Capture the cell that displays the provided text and extract its (x, y) central coordinate. 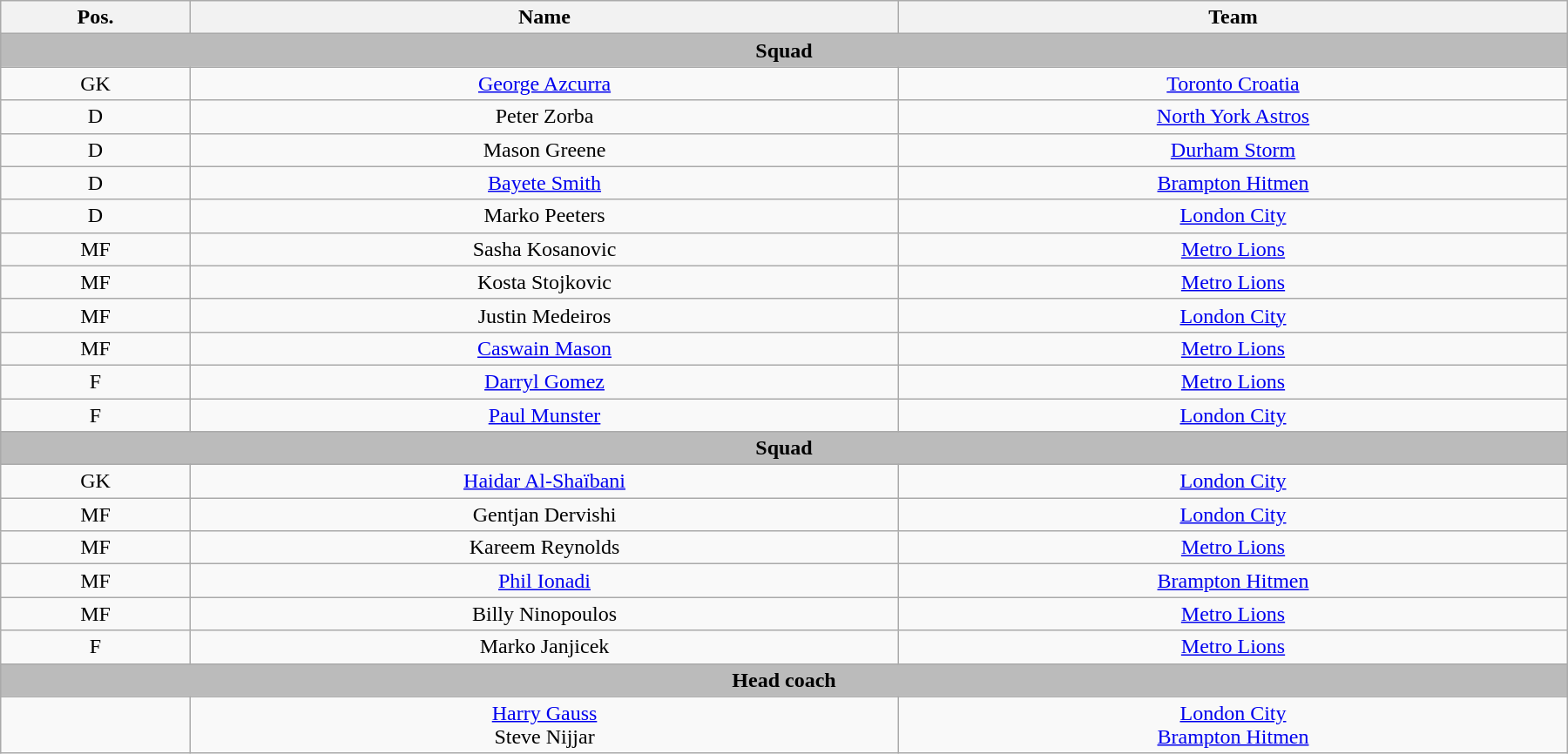
Toronto Croatia (1233, 84)
Durham Storm (1233, 150)
Marko Janjicek (544, 647)
Caswain Mason (544, 348)
Pos. (96, 17)
Bayete Smith (544, 183)
George Azcurra (544, 84)
Name (544, 17)
Team (1233, 17)
Darryl Gomez (544, 381)
Harry Gauss Steve Nijjar (544, 724)
Marko Peeters (544, 216)
Kareem Reynolds (544, 548)
Peter Zorba (544, 117)
Phil Ionadi (544, 581)
Kosta Stojkovic (544, 282)
Gentjan Dervishi (544, 515)
Billy Ninopoulos (544, 614)
Head coach (784, 680)
London City Brampton Hitmen (1233, 724)
Sasha Kosanovic (544, 249)
Paul Munster (544, 415)
Justin Medeiros (544, 315)
North York Astros (1233, 117)
Haidar Al-Shaïbani (544, 481)
Mason Greene (544, 150)
